Return [X, Y] of the center of cell containing provided text 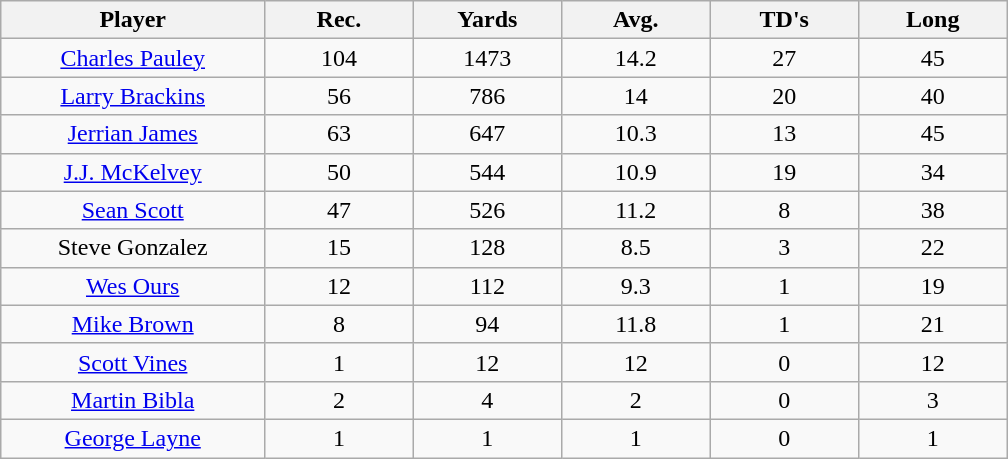
14 [636, 96]
10.3 [636, 134]
4 [487, 400]
Sean Scott [133, 210]
56 [339, 96]
8.5 [636, 248]
128 [487, 248]
Rec. [339, 20]
786 [487, 96]
22 [932, 248]
13 [784, 134]
15 [339, 248]
J.J. McKelvey [133, 172]
94 [487, 324]
1473 [487, 58]
Larry Brackins [133, 96]
112 [487, 286]
50 [339, 172]
27 [784, 58]
Long [932, 20]
Jerrian James [133, 134]
104 [339, 58]
9.3 [636, 286]
TD's [784, 20]
20 [784, 96]
Steve Gonzalez [133, 248]
544 [487, 172]
11.8 [636, 324]
34 [932, 172]
Martin Bibla [133, 400]
38 [932, 210]
Charles Pauley [133, 58]
Yards [487, 20]
Wes Ours [133, 286]
40 [932, 96]
63 [339, 134]
10.9 [636, 172]
526 [487, 210]
47 [339, 210]
11.2 [636, 210]
Avg. [636, 20]
Mike Brown [133, 324]
Player [133, 20]
Scott Vines [133, 362]
George Layne [133, 438]
21 [932, 324]
14.2 [636, 58]
647 [487, 134]
